Return the (x, y) coordinate for the center point of the cell that contains the specified text.  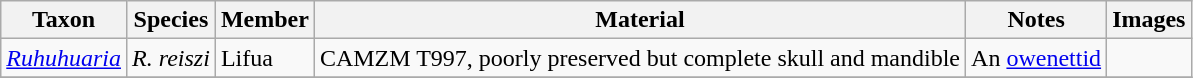
Material (640, 20)
Species (170, 20)
CAMZM T997, poorly preserved but complete skull and mandible (640, 58)
Member (264, 20)
Ruhuhuaria (64, 58)
Taxon (64, 20)
Notes (1036, 20)
An owenettid (1036, 58)
R. reiszi (170, 58)
Lifua (264, 58)
Images (1149, 20)
